Return the (X, Y) coordinate for the center point of the cell that contains the specified text.  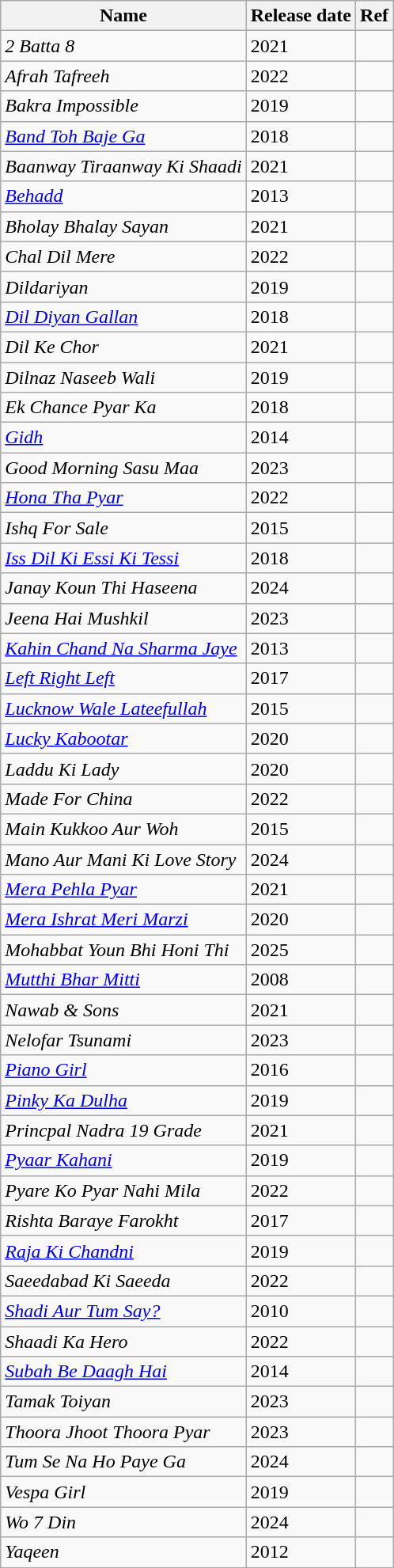
Mera Pehla Pyar (123, 890)
Dilnaz Naseeb Wali (123, 378)
Mano Aur Mani Ki Love Story (123, 859)
Dil Ke Chor (123, 347)
Tum Se Na Ho Paye Ga (123, 1462)
Pyare Ko Pyar Nahi Mila (123, 1190)
Piano Girl (123, 1070)
Bholay Bhalay Sayan (123, 226)
2016 (301, 1070)
Lucky Kabootar (123, 738)
Saeedabad Ki Saeeda (123, 1281)
Tamak Toiyan (123, 1402)
Made For China (123, 799)
Shadi Aur Tum Say? (123, 1311)
Release date (301, 16)
Afrah Tafreeh (123, 76)
Main Kukkoo Aur Woh (123, 829)
Chal Dil Mere (123, 256)
2025 (301, 950)
Janay Koun Thi Haseena (123, 588)
Good Morning Sasu Maa (123, 468)
Dildariyan (123, 287)
Yaqeen (123, 1552)
2012 (301, 1552)
Baanway Tiraanway Ki Shaadi (123, 166)
Nelofar Tsunami (123, 1040)
Name (123, 16)
2008 (301, 980)
Laddu Ki Lady (123, 769)
Lucknow Wale Lateefullah (123, 708)
Thoora Jhoot Thoora Pyar (123, 1432)
Nawab & Sons (123, 1010)
Left Right Left (123, 678)
Ek Chance Pyar Ka (123, 408)
Vespa Girl (123, 1492)
Iss Dil Ki Essi Ki Tessi (123, 558)
Ref (375, 16)
Band Toh Baje Ga (123, 136)
Dil Diyan Gallan (123, 317)
Subah Be Daagh Hai (123, 1372)
Behadd (123, 196)
Princpal Nadra 19 Grade (123, 1130)
Kahin Chand Na Sharma Jaye (123, 648)
Raja Ki Chandni (123, 1251)
Gidh (123, 438)
Hona Tha Pyar (123, 498)
Mohabbat Youn Bhi Honi Thi (123, 950)
Rishta Baraye Farokht (123, 1221)
2010 (301, 1311)
Ishq For Sale (123, 528)
Shaadi Ka Hero (123, 1342)
Mera Ishrat Meri Marzi (123, 920)
Pyaar Kahani (123, 1160)
Pinky Ka Dulha (123, 1100)
Bakra Impossible (123, 106)
Jeena Hai Mushkil (123, 618)
2 Batta 8 (123, 46)
Mutthi Bhar Mitti (123, 980)
Wo 7 Din (123, 1522)
